Return the (x, y) coordinate for the center point of the cell that contains the specified text.  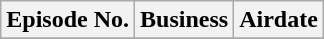
Airdate (279, 20)
Episode No. (68, 20)
Business (184, 20)
